Pinpoint the cell where the given text exists, returning its [X, Y] midpoint coordinate. 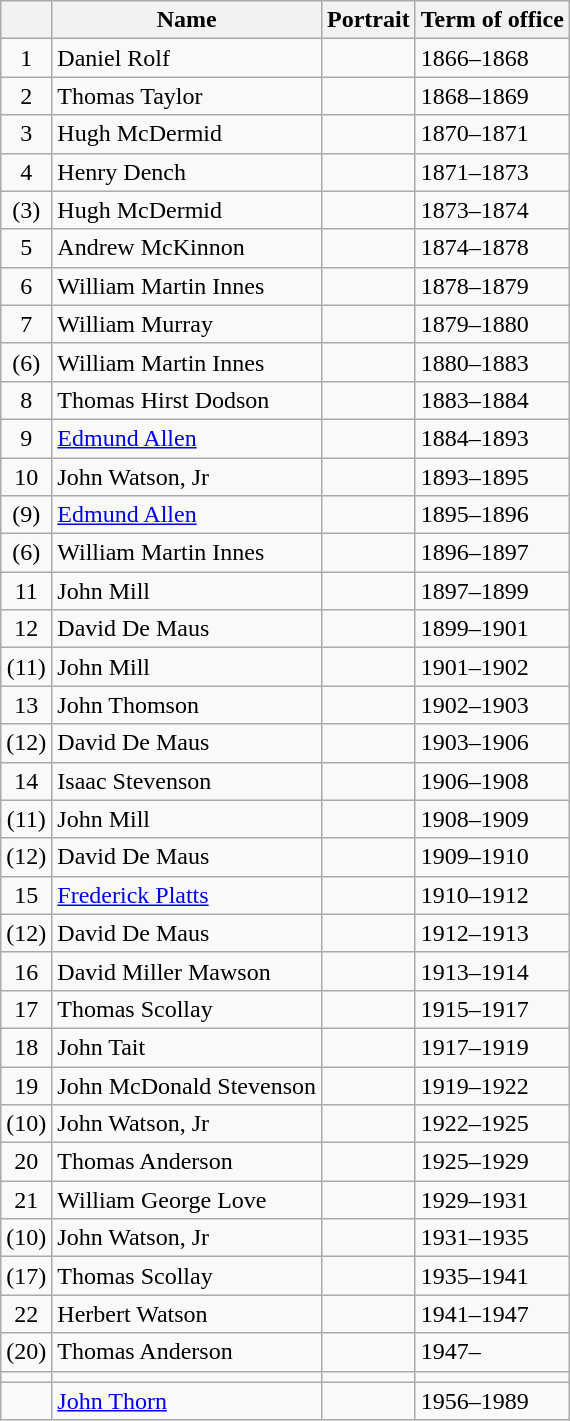
1879–1880 [492, 324]
1931–1935 [492, 1238]
Term of office [492, 20]
1899–1901 [492, 629]
20 [26, 1162]
16 [26, 971]
1897–1899 [492, 591]
1871–1873 [492, 172]
Herbert Watson [187, 1314]
14 [26, 781]
Frederick Platts [187, 895]
1896–1897 [492, 553]
1893–1895 [492, 477]
John Tait [187, 1047]
19 [26, 1085]
1873–1874 [492, 210]
John Thorn [187, 1401]
1947– [492, 1352]
Henry Dench [187, 172]
1880–1883 [492, 362]
(20) [26, 1352]
1910–1912 [492, 895]
1919–1922 [492, 1085]
18 [26, 1047]
1917–1919 [492, 1047]
Name [187, 20]
1901–1902 [492, 667]
1922–1925 [492, 1124]
1935–1941 [492, 1276]
1941–1947 [492, 1314]
1870–1871 [492, 134]
(3) [26, 210]
William Murray [187, 324]
Andrew McKinnon [187, 248]
John Thomson [187, 705]
4 [26, 172]
1915–1917 [492, 1009]
Portrait [369, 20]
John McDonald Stevenson [187, 1085]
22 [26, 1314]
1912–1913 [492, 933]
1909–1910 [492, 857]
12 [26, 629]
7 [26, 324]
1868–1869 [492, 96]
1903–1906 [492, 743]
1878–1879 [492, 286]
David Miller Mawson [187, 971]
1866–1868 [492, 58]
21 [26, 1200]
1874–1878 [492, 248]
1913–1914 [492, 971]
6 [26, 286]
1902–1903 [492, 705]
11 [26, 591]
8 [26, 400]
1883–1884 [492, 400]
9 [26, 438]
17 [26, 1009]
1956–1989 [492, 1401]
3 [26, 134]
13 [26, 705]
1906–1908 [492, 781]
William George Love [187, 1200]
1908–1909 [492, 819]
Thomas Taylor [187, 96]
1 [26, 58]
1895–1896 [492, 515]
(9) [26, 515]
5 [26, 248]
(17) [26, 1276]
Isaac Stevenson [187, 781]
15 [26, 895]
10 [26, 477]
Thomas Hirst Dodson [187, 400]
2 [26, 96]
1929–1931 [492, 1200]
1925–1929 [492, 1162]
Daniel Rolf [187, 58]
1884–1893 [492, 438]
